Pinpoint the cell where the given text exists, returning its (x, y) midpoint coordinate. 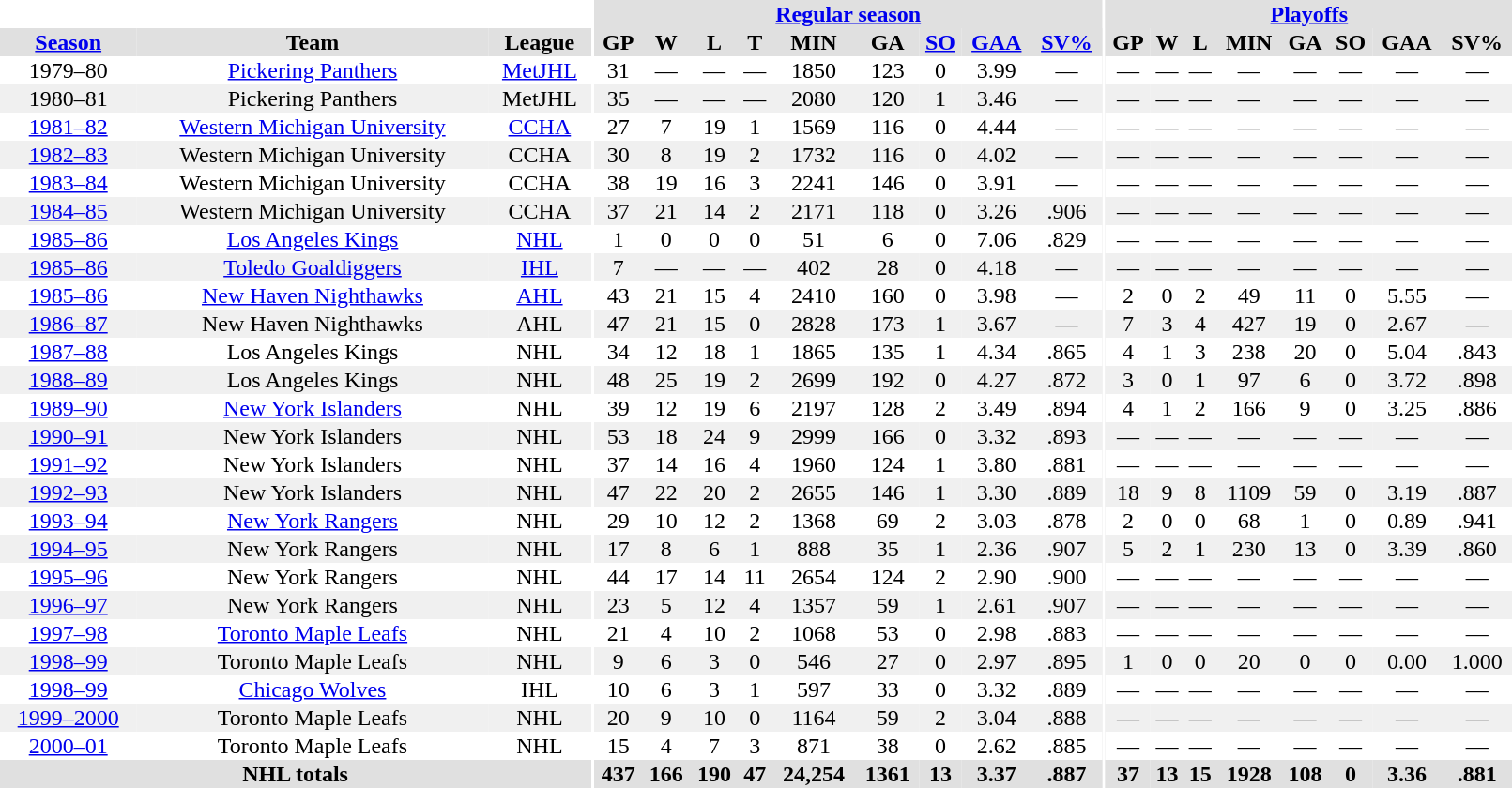
3.98 (997, 295)
1368 (814, 521)
1361 (888, 774)
2080 (814, 98)
230 (1248, 549)
48 (618, 380)
2241 (814, 183)
2655 (814, 492)
1984–85 (68, 211)
190 (713, 774)
0.89 (1407, 521)
.881 (1067, 464)
3.04 (997, 718)
5.04 (1407, 352)
2197 (814, 408)
1569 (814, 127)
29 (618, 521)
3.39 (1407, 549)
3.46 (997, 98)
51 (814, 239)
24 (713, 436)
44 (618, 577)
437 (618, 774)
1980–81 (68, 98)
69 (888, 521)
League (541, 42)
Team (312, 42)
3.36 (1407, 774)
1983–84 (68, 183)
1068 (814, 633)
24,254 (814, 774)
2171 (814, 211)
39 (618, 408)
1999–2000 (68, 718)
4.18 (997, 267)
120 (888, 98)
1960 (814, 464)
135 (888, 352)
1981–82 (68, 127)
43 (618, 295)
.865 (1067, 352)
Playoffs (1308, 14)
3.99 (997, 70)
Toledo Goaldiggers (312, 267)
2.36 (997, 549)
.894 (1067, 408)
4.34 (997, 352)
1850 (814, 70)
1979–80 (68, 70)
2.61 (997, 605)
128 (888, 408)
2699 (814, 380)
1357 (814, 605)
3.91 (997, 183)
.906 (1067, 211)
4.02 (997, 155)
28 (888, 267)
3.26 (997, 211)
1996–97 (68, 605)
2.62 (997, 746)
Chicago Wolves (312, 689)
3.80 (997, 464)
888 (814, 549)
597 (814, 689)
427 (1248, 324)
238 (1248, 352)
3.03 (997, 521)
.885 (1067, 746)
1995–96 (68, 577)
2.67 (1407, 324)
1987–88 (68, 352)
NHL totals (295, 774)
.872 (1067, 380)
30 (618, 155)
4.27 (997, 380)
49 (1248, 295)
1991–92 (68, 464)
.829 (1067, 239)
97 (1248, 380)
.878 (1067, 521)
2000–01 (68, 746)
1992–93 (68, 492)
3.25 (1407, 408)
T (755, 42)
68 (1248, 521)
33 (888, 689)
1997–98 (68, 633)
SV% (1067, 42)
1865 (814, 352)
2.97 (997, 661)
3.67 (997, 324)
1988–89 (68, 380)
1164 (814, 718)
22 (666, 492)
7.06 (997, 239)
3.30 (997, 492)
1990–91 (68, 436)
.888 (1067, 718)
31 (618, 70)
2999 (814, 436)
.895 (1067, 661)
.887 (1067, 774)
0.00 (1407, 661)
2654 (814, 577)
1928 (1248, 774)
123 (888, 70)
23 (618, 605)
546 (814, 661)
1994–95 (68, 549)
2828 (814, 324)
3.72 (1407, 380)
1989–90 (68, 408)
3.37 (997, 774)
2.90 (997, 577)
Season (68, 42)
5.55 (1407, 295)
3.19 (1407, 492)
160 (888, 295)
4.44 (997, 127)
1986–87 (68, 324)
108 (1305, 774)
1732 (814, 155)
118 (888, 211)
3.49 (997, 408)
2.98 (997, 633)
.883 (1067, 633)
1993–94 (68, 521)
.900 (1067, 577)
2410 (814, 295)
Regular season (848, 14)
402 (814, 267)
871 (814, 746)
1109 (1248, 492)
.893 (1067, 436)
192 (888, 380)
173 (888, 324)
25 (666, 380)
1982–83 (68, 155)
34 (618, 352)
